Pinpoint the cell where the given text exists, returning its [X, Y] midpoint coordinate. 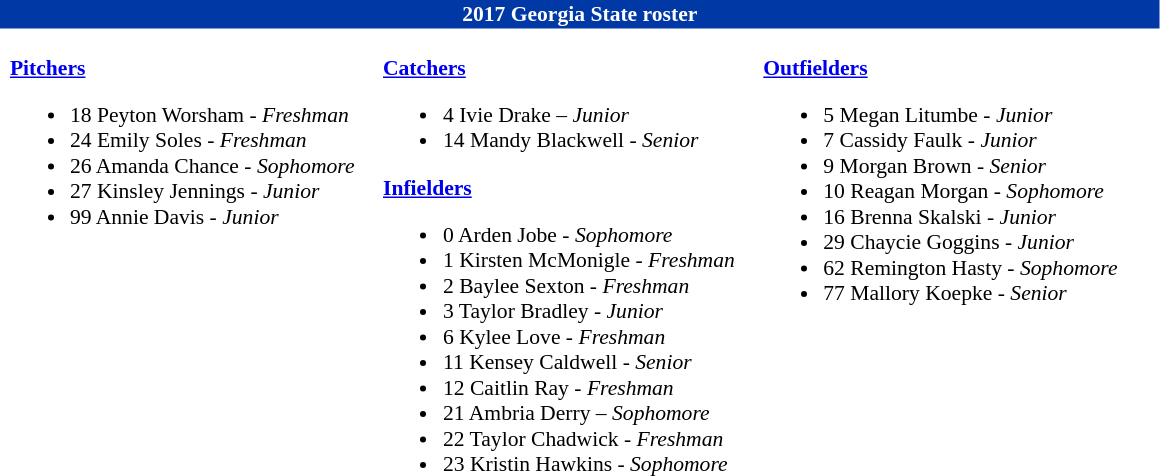
2017 Georgia State roster [580, 14]
